Detect which cell encompasses the target text, then output its (x, y) center coordinate. 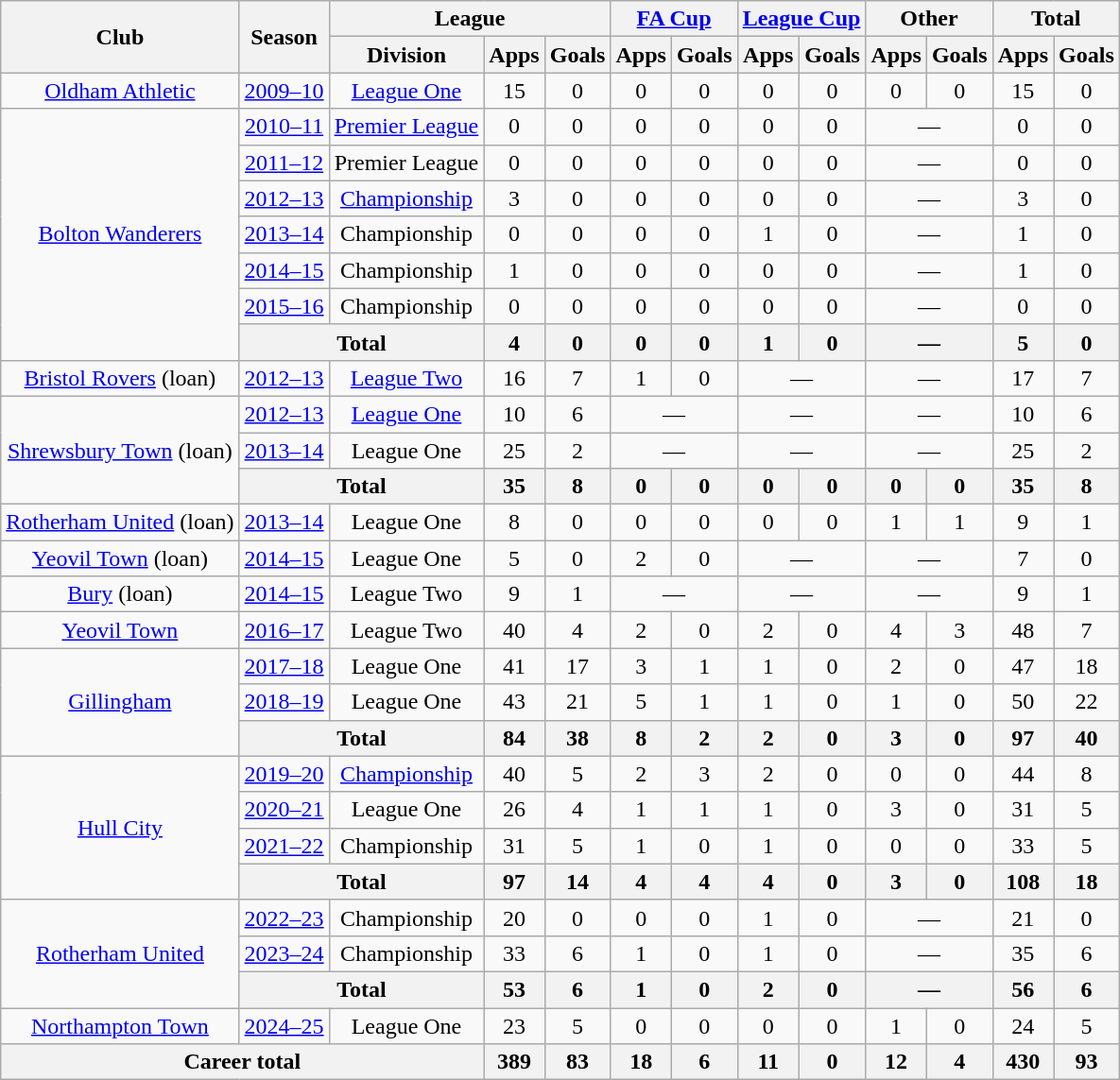
2018–19 (284, 702)
83 (577, 1062)
2015–16 (284, 306)
2016–17 (284, 630)
47 (1023, 666)
430 (1023, 1062)
2010–11 (284, 127)
2021–22 (284, 846)
Yeovil Town (120, 630)
Bolton Wanderers (120, 234)
43 (514, 702)
2023–24 (284, 953)
389 (514, 1062)
44 (1023, 774)
FA Cup (674, 19)
Northampton Town (120, 1025)
38 (577, 738)
2009–10 (284, 91)
2024–25 (284, 1025)
Shrewsbury Town (loan) (120, 450)
108 (1023, 882)
56 (1023, 989)
2019–20 (284, 774)
2011–12 (284, 163)
Other (929, 19)
93 (1087, 1062)
2020–21 (284, 810)
53 (514, 989)
Yeovil Town (loan) (120, 558)
Club (120, 37)
League Cup (801, 19)
14 (577, 882)
20 (514, 917)
50 (1023, 702)
24 (1023, 1025)
League (470, 19)
Bury (loan) (120, 594)
Gillingham (120, 702)
41 (514, 666)
11 (767, 1062)
22 (1087, 702)
12 (896, 1062)
Hull City (120, 828)
Career total (242, 1062)
2022–23 (284, 917)
Bristol Rovers (loan) (120, 378)
2017–18 (284, 666)
26 (514, 810)
84 (514, 738)
Season (284, 37)
Division (406, 55)
23 (514, 1025)
Oldham Athletic (120, 91)
Rotherham United (loan) (120, 523)
48 (1023, 630)
Rotherham United (120, 953)
16 (514, 378)
